From the cell containing the given text, extract its center point as [X, Y] coordinate. 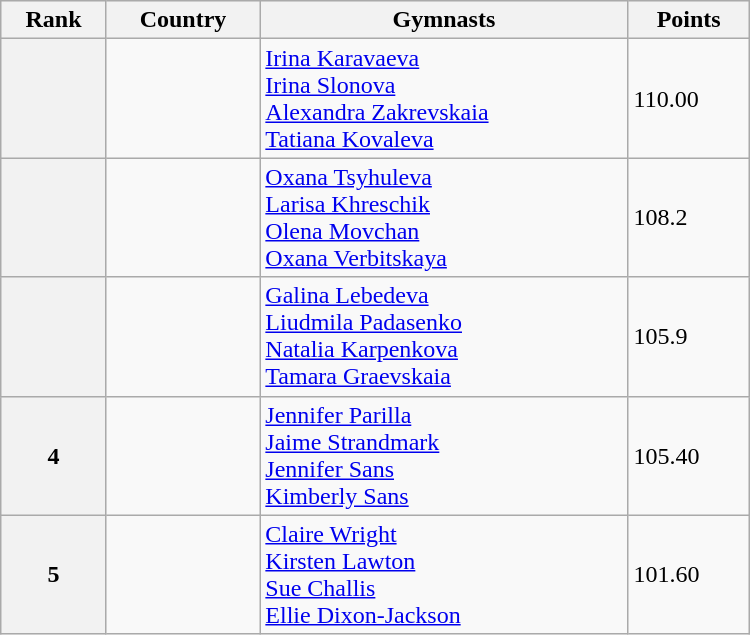
101.60 [688, 574]
105.40 [688, 456]
Rank [54, 20]
Jennifer Parilla Jaime Strandmark Jennifer Sans Kimberly Sans [444, 456]
Oxana Tsyhuleva Larisa Khreschik Olena Movchan Oxana Verbitskaya [444, 218]
Gymnasts [444, 20]
105.9 [688, 336]
108.2 [688, 218]
Claire Wright Kirsten Lawton Sue Challis Ellie Dixon-Jackson [444, 574]
Country [183, 20]
Points [688, 20]
5 [54, 574]
Irina Karavaeva Irina Slonova Alexandra Zakrevskaia Tatiana Kovaleva [444, 98]
4 [54, 456]
Galina Lebedeva Liudmila Padasenko Natalia Karpenkova Tamara Graevskaia [444, 336]
110.00 [688, 98]
